Provide the [x, y] coordinate of the cell's center where the given text is located.  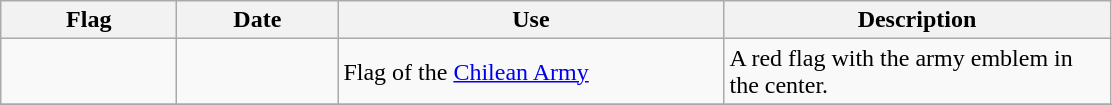
Flag of the Chilean Army [531, 72]
Date [258, 20]
A red flag with the army emblem in the center. [917, 72]
Description [917, 20]
Use [531, 20]
Flag [89, 20]
